For the text-containing cell, return its midpoint in (x, y) coordinate format. 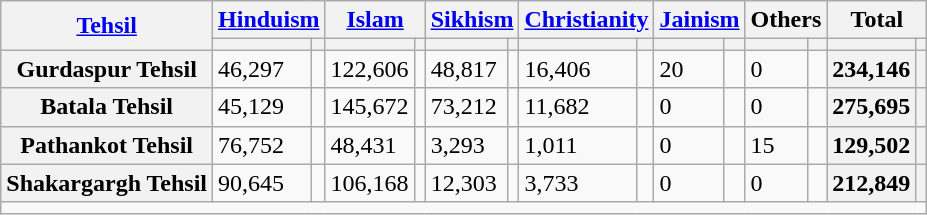
Tehsil (107, 26)
Christianity (586, 20)
Islam (375, 20)
106,168 (370, 183)
73,212 (466, 107)
Shakargargh Tehsil (107, 183)
46,297 (262, 69)
15 (776, 145)
48,431 (370, 145)
122,606 (370, 69)
48,817 (466, 69)
Jainism (700, 20)
1,011 (578, 145)
3,293 (466, 145)
16,406 (578, 69)
12,303 (466, 183)
45,129 (262, 107)
3,733 (578, 183)
Sikhism (472, 20)
Others (786, 20)
145,672 (370, 107)
275,695 (872, 107)
Pathankot Tehsil (107, 145)
76,752 (262, 145)
129,502 (872, 145)
Hinduism (269, 20)
234,146 (872, 69)
11,682 (578, 107)
20 (688, 69)
Total (877, 20)
90,645 (262, 183)
212,849 (872, 183)
Gurdaspur Tehsil (107, 69)
Batala Tehsil (107, 107)
